Search for the cell housing the specified text and yield its [X, Y] center coordinate. 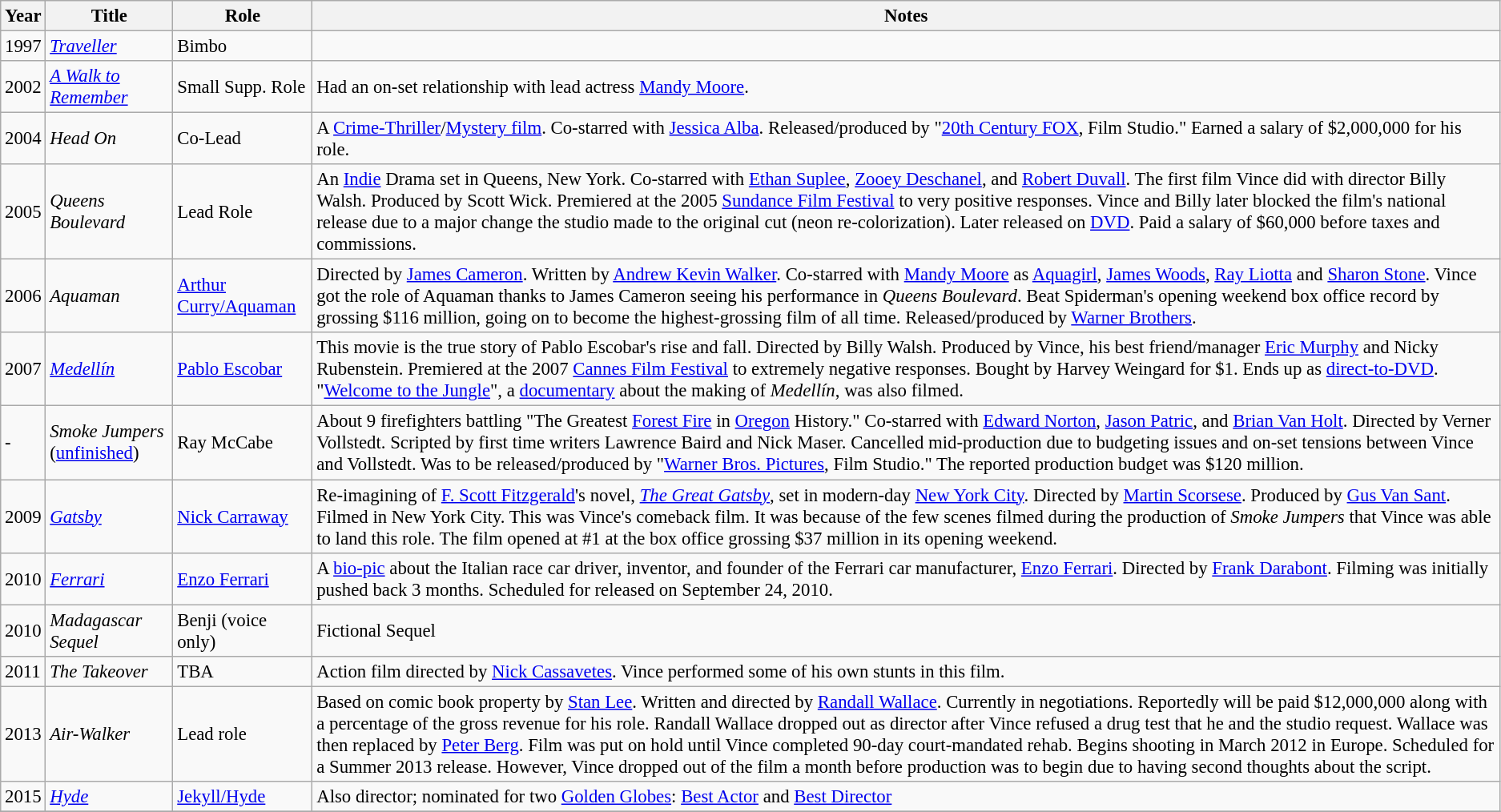
Title [109, 16]
2011 [23, 671]
Madagascar Sequel [109, 631]
Fictional Sequel [907, 631]
Medellín [109, 370]
2007 [23, 370]
Bimbo [243, 46]
Lead Role [243, 211]
Nick Carraway [243, 517]
Queens Boulevard [109, 211]
2009 [23, 517]
Aquaman [109, 296]
TBA [243, 671]
Pablo Escobar [243, 370]
2005 [23, 211]
Traveller [109, 46]
2015 [23, 797]
Role [243, 16]
Smoke Jumpers (unfinished) [109, 443]
Year [23, 16]
Ferrari [109, 578]
Lead role [243, 734]
- [23, 443]
2006 [23, 296]
The Takeover [109, 671]
Enzo Ferrari [243, 578]
Small Supp. Role [243, 86]
Co-Lead [243, 139]
Had an on-set relationship with lead actress Mandy Moore. [907, 86]
Hyde [109, 797]
Head On [109, 139]
Ray McCabe [243, 443]
2004 [23, 139]
1997 [23, 46]
Gatsby [109, 517]
A Walk to Remember [109, 86]
Also director; nominated for two Golden Globes: Best Actor and Best Director [907, 797]
Benji (voice only) [243, 631]
2002 [23, 86]
Notes [907, 16]
Air-Walker [109, 734]
Arthur Curry/Aquaman [243, 296]
2013 [23, 734]
Action film directed by Nick Cassavetes. Vince performed some of his own stunts in this film. [907, 671]
Jekyll/Hyde [243, 797]
